Identify which cell holds the provided text, then report its (X, Y) central coordinate. 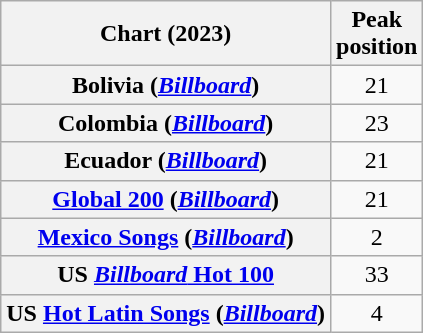
Ecuador (Billboard) (166, 161)
Chart (2023) (166, 34)
Bolivia (Billboard) (166, 85)
33 (377, 275)
4 (377, 313)
US Hot Latin Songs (Billboard) (166, 313)
Colombia (Billboard) (166, 123)
US Billboard Hot 100 (166, 275)
Mexico Songs (Billboard) (166, 237)
Global 200 (Billboard) (166, 199)
Peakposition (377, 34)
2 (377, 237)
23 (377, 123)
